Output the (X, Y) coordinate of the center of the cell containing the given text.  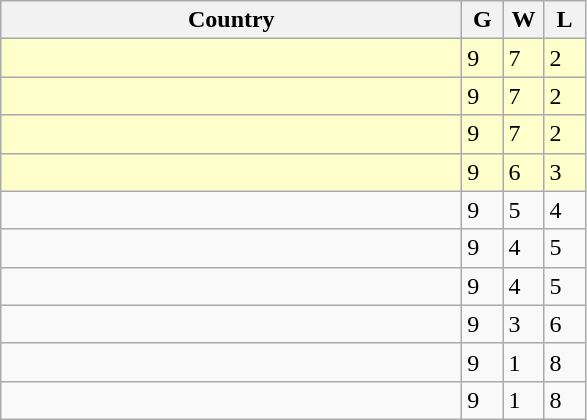
W (524, 20)
L (564, 20)
Country (232, 20)
G (482, 20)
